Output the [x, y] coordinate of the center of the cell containing the given text.  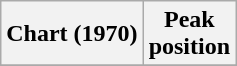
Peakposition [189, 34]
Chart (1970) [72, 34]
